From the cell containing the given text, extract its center point as [x, y] coordinate. 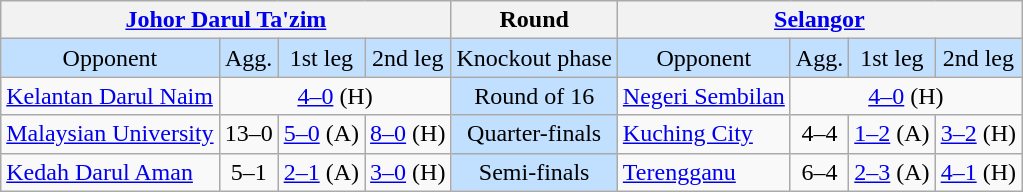
Round [534, 20]
Knockout phase [534, 58]
2–1 (A) [321, 172]
1–2 (A) [892, 134]
3–2 (H) [978, 134]
2–3 (A) [892, 172]
Kelantan Darul Naim [110, 96]
13–0 [248, 134]
Kuching City [704, 134]
5–1 [248, 172]
Malaysian University [110, 134]
3–0 (H) [408, 172]
Terengganu [704, 172]
Quarter-finals [534, 134]
4–4 [819, 134]
Semi-finals [534, 172]
4–1 (H) [978, 172]
6–4 [819, 172]
8–0 (H) [408, 134]
Kedah Darul Aman [110, 172]
Negeri Sembilan [704, 96]
Selangor [819, 20]
Round of 16 [534, 96]
Johor Darul Ta'zim [226, 20]
5–0 (A) [321, 134]
